Extract the [X, Y] coordinate from the center of the cell holding the provided text.  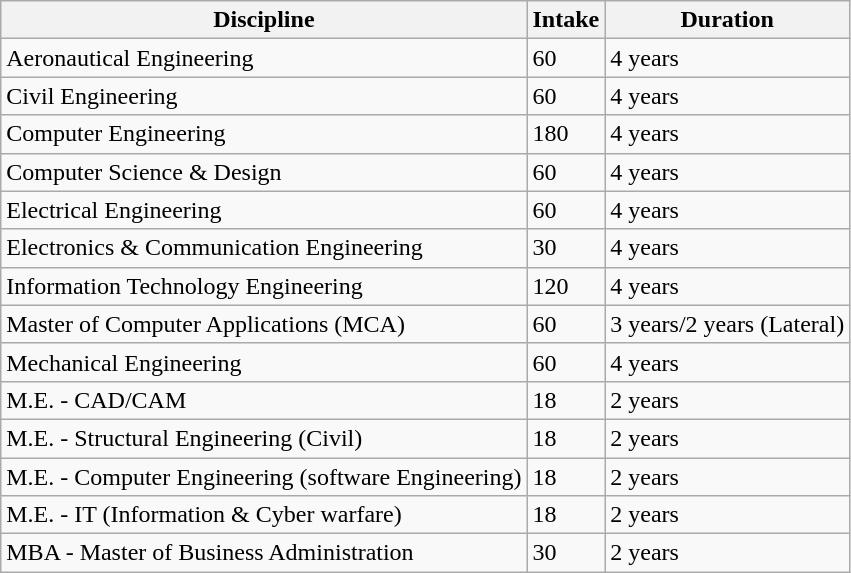
180 [566, 134]
M.E. - IT (Information & Cyber warfare) [264, 515]
Intake [566, 20]
Civil Engineering [264, 96]
Information Technology Engineering [264, 286]
M.E. - Structural Engineering (Civil) [264, 438]
120 [566, 286]
Aeronautical Engineering [264, 58]
Duration [728, 20]
Computer Engineering [264, 134]
Electrical Engineering [264, 210]
3 years/2 years (Lateral) [728, 324]
M.E. - CAD/CAM [264, 400]
M.E. - Computer Engineering (software Engineering) [264, 477]
Mechanical Engineering [264, 362]
MBA - Master of Business Administration [264, 553]
Master of Computer Applications (MCA) [264, 324]
Discipline [264, 20]
Computer Science & Design [264, 172]
Electronics & Communication Engineering [264, 248]
